Capture the cell that displays the provided text and extract its [x, y] central coordinate. 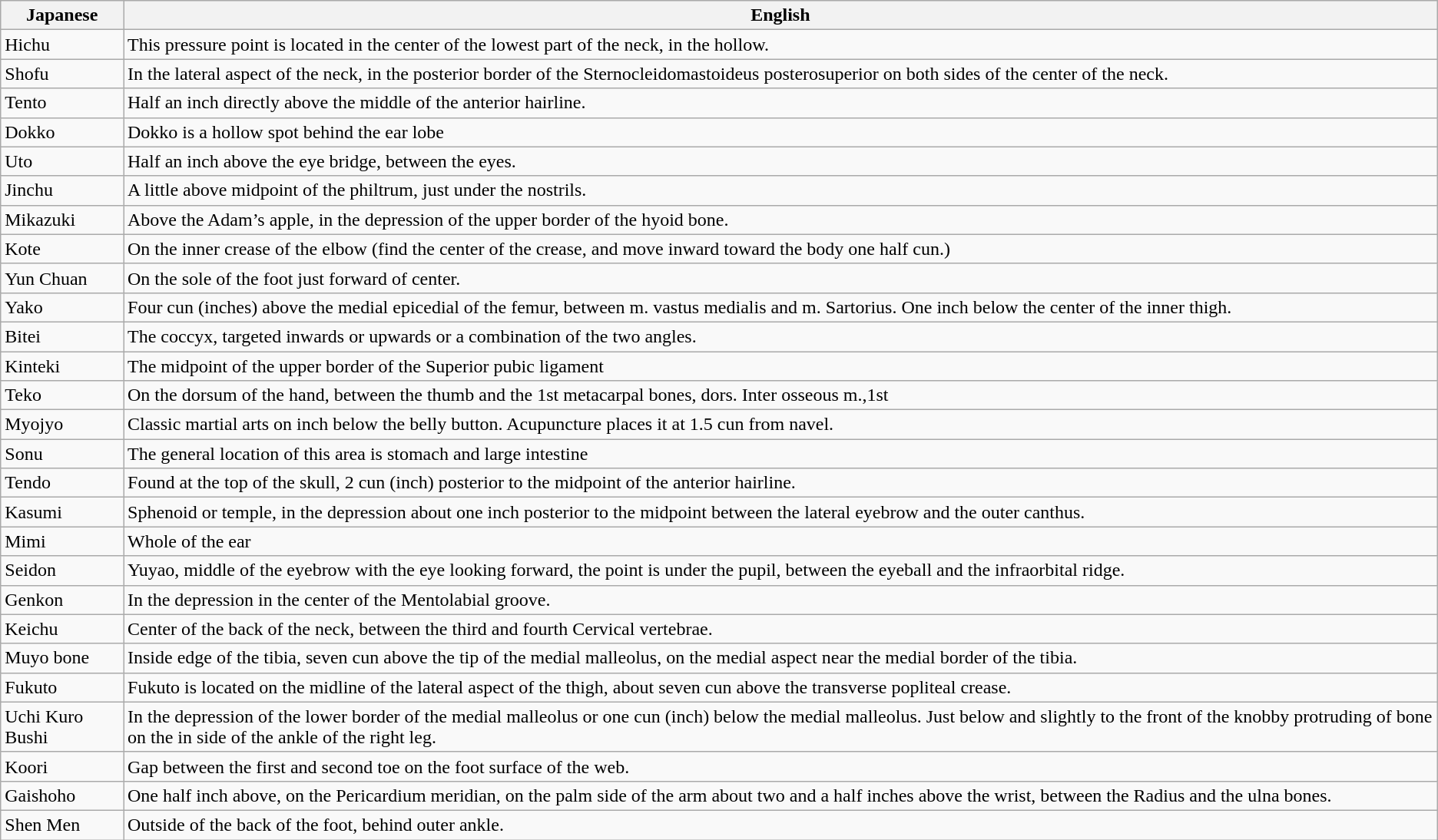
Koori [62, 766]
Above the Adam’s apple, in the depression of the upper border of the hyoid bone. [780, 220]
Found at the top of the skull, 2 cun (inch) posterior to the midpoint of the anterior hairline. [780, 483]
Outside of the back of the foot, behind outer ankle. [780, 825]
A little above midpoint of the philtrum, just under the nostrils. [780, 190]
The midpoint of the upper border of the Superior pubic ligament [780, 366]
Hichu [62, 45]
Fukuto [62, 687]
Dokko is a hollow spot behind the ear lobe [780, 132]
Four cun (inches) above the medial epicedial of the femur, between m. vastus medialis and m. Sartorius. One inch below the center of the inner thigh. [780, 307]
Jinchu [62, 190]
On the inner crease of the elbow (find the center of the crease, and move inward toward the body one half cun.) [780, 249]
Mimi [62, 541]
Yun Chuan [62, 278]
Gap between the first and second toe on the foot surface of the web. [780, 766]
Shen Men [62, 825]
Fukuto is located on the midline of the lateral aspect of the thigh, about seven cun above the transverse popliteal crease. [780, 687]
Myojyo [62, 425]
Yuyao, middle of the eyebrow with the eye looking forward, the point is under the pupil, between the eyeball and the infraorbital ridge. [780, 570]
The coccyx, targeted inwards or upwards or a combination of the two angles. [780, 336]
Tendo [62, 483]
Half an inch directly above the middle of the anterior hairline. [780, 103]
Whole of the ear [780, 541]
Dokko [62, 132]
Classic martial arts on inch below the belly button. Acupuncture places it at 1.5 cun from navel. [780, 425]
On the sole of the foot just forward of center. [780, 278]
Uchi Kuro Bushi [62, 726]
Sonu [62, 454]
Tento [62, 103]
Shofu [62, 74]
Gaishoho [62, 795]
The general location of this area is stomach and large intestine [780, 454]
This pressure point is located in the center of the lowest part of the neck, in the hollow. [780, 45]
Kinteki [62, 366]
On the dorsum of the hand, between the thumb and the 1st metacarpal bones, dors. Inter osseous m.,1st [780, 395]
Mikazuki [62, 220]
Uto [62, 161]
Kote [62, 249]
In the lateral aspect of the neck, in the posterior border of the Sternocleidomastoideus posterosuperior on both sides of the center of the neck. [780, 74]
Genkon [62, 600]
In the depression in the center of the Mentolabial groove. [780, 600]
Yako [62, 307]
Half an inch above the eye bridge, between the eyes. [780, 161]
Muyo bone [62, 658]
Sphenoid or temple, in the depression about one inch posterior to the midpoint between the lateral eyebrow and the outer canthus. [780, 512]
Kasumi [62, 512]
Bitei [62, 336]
English [780, 15]
Keichu [62, 629]
Center of the back of the neck, between the third and fourth Cervical vertebrae. [780, 629]
Japanese [62, 15]
Inside edge of the tibia, seven cun above the tip of the medial malleolus, on the medial aspect near the medial border of the tibia. [780, 658]
Seidon [62, 570]
Teko [62, 395]
